Pinpoint the cell where the given text exists, returning its [x, y] midpoint coordinate. 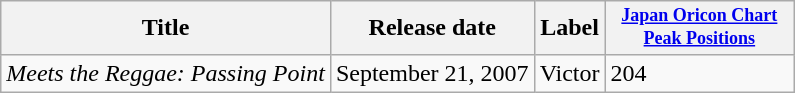
Release date [432, 28]
Title [166, 28]
September 21, 2007 [432, 73]
Label [570, 28]
Victor [570, 73]
Japan Oricon Chart Peak Positions [700, 28]
204 [700, 73]
Meets the Reggae: Passing Point [166, 73]
